Capture the cell that displays the provided text and extract its [x, y] central coordinate. 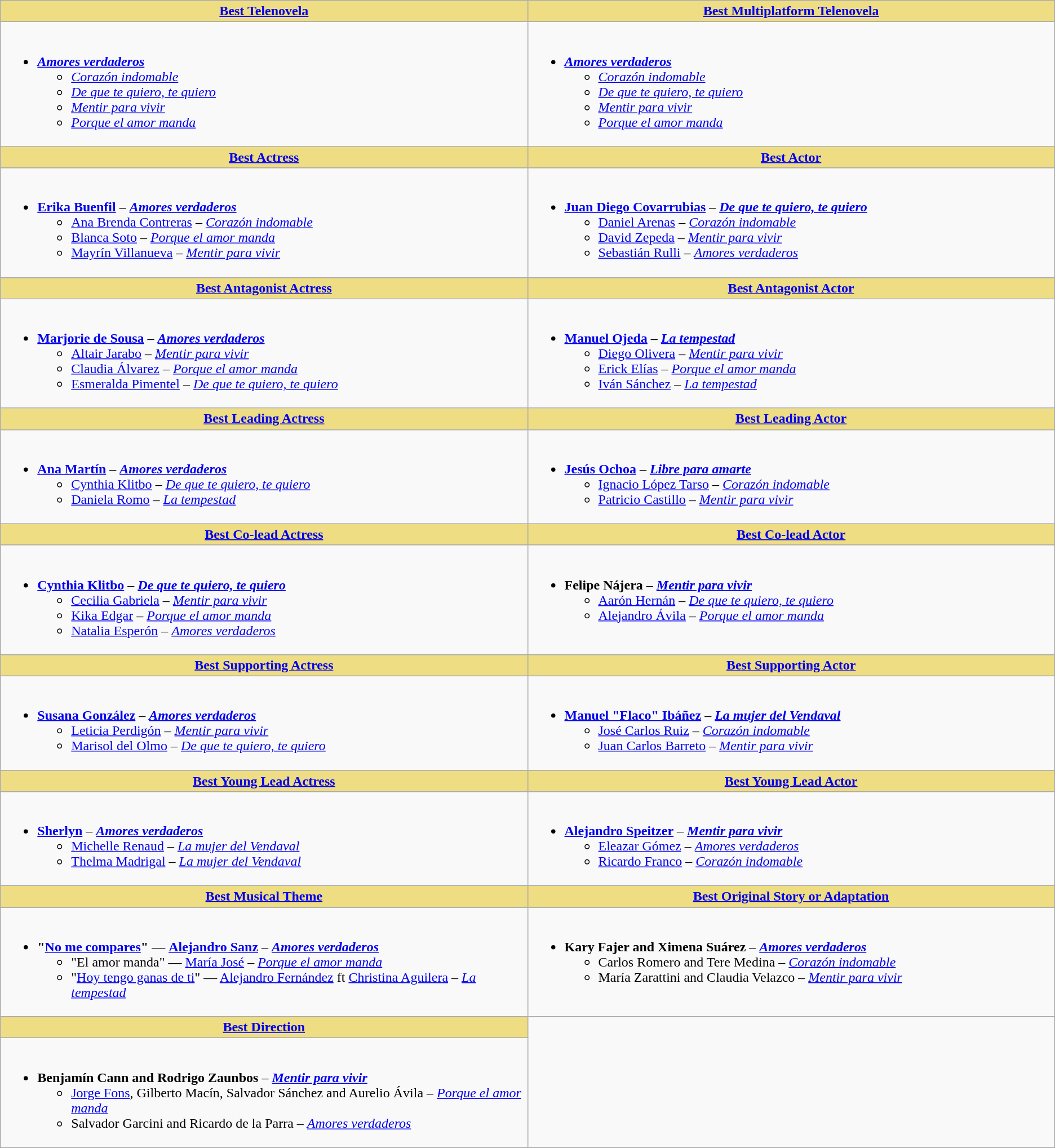
Best Telenovela [264, 11]
Best Co-lead Actor [791, 534]
Best Actor [791, 157]
Best Antagonist Actor [791, 288]
Best Musical Theme [264, 897]
Ana Martín – Amores verdaderosCynthia Klitbo – De que te quiero, te quieroDaniela Romo – La tempestad [264, 477]
Best Actress [264, 157]
Best Leading Actress [264, 419]
Susana González – Amores verdaderosLeticia Perdigón – Mentir para vivirMarisol del Olmo – De que te quiero, te quiero [264, 723]
Best Co-lead Actress [264, 534]
Jesús Ochoa – Libre para amarteIgnacio López Tarso – Corazón indomablePatricio Castillo – Mentir para vivir [791, 477]
Best Direction [264, 1027]
Manuel "Flaco" Ibáñez – La mujer del VendavalJosé Carlos Ruiz – Corazón indomableJuan Carlos Barreto – Mentir para vivir [791, 723]
Alejandro Speitzer – Mentir para vivirEleazar Gómez – Amores verdaderosRicardo Franco – Corazón indomable [791, 839]
Best Leading Actor [791, 419]
Best Supporting Actress [264, 665]
Best Original Story or Adaptation [791, 897]
Best Multiplatform Telenovela [791, 11]
Best Young Lead Actress [264, 781]
Best Antagonist Actress [264, 288]
Best Young Lead Actor [791, 781]
Felipe Nájera – Mentir para vivirAarón Hernán – De que te quiero, te quieroAlejandro Ávila – Porque el amor manda [791, 600]
Sherlyn – Amores verdaderosMichelle Renaud – La mujer del VendavalThelma Madrigal – La mujer del Vendaval [264, 839]
Erika Buenfil – Amores verdaderosAna Brenda Contreras – Corazón indomableBlanca Soto – Porque el amor mandaMayrín Villanueva – Mentir para vivir [264, 223]
Cynthia Klitbo – De que te quiero, te quieroCecilia Gabriela – Mentir para vivirKika Edgar – Porque el amor mandaNatalia Esperón – Amores verdaderos [264, 600]
Manuel Ojeda – La tempestadDiego Olivera – Mentir para vivirErick Elías – Porque el amor mandaIván Sánchez – La tempestad [791, 353]
Best Supporting Actor [791, 665]
